Return (X, Y) of the center of cell containing provided text 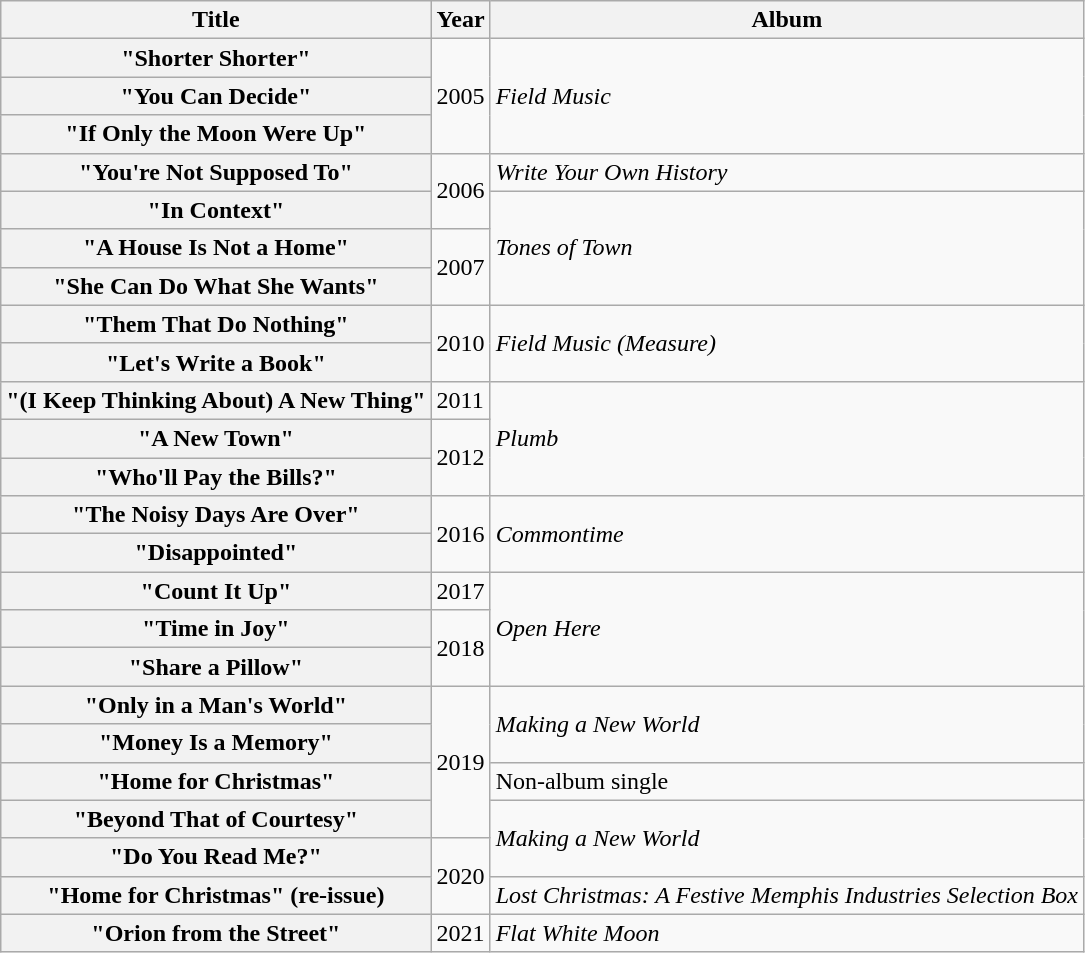
2017 (460, 591)
"Money Is a Memory" (216, 743)
"Count It Up" (216, 591)
"Let's Write a Book" (216, 362)
Field Music (786, 96)
2007 (460, 267)
Tones of Town (786, 248)
"Orion from the Street" (216, 933)
"You're Not Supposed To" (216, 172)
2016 (460, 534)
"A New Town" (216, 438)
"Share a Pillow" (216, 667)
2019 (460, 762)
"Home for Christmas" (re-issue) (216, 895)
"She Can Do What She Wants" (216, 286)
"You Can Decide" (216, 96)
"Do You Read Me?" (216, 857)
"Beyond That of Courtesy" (216, 819)
Field Music (Measure) (786, 343)
2018 (460, 648)
"A House Is Not a Home" (216, 248)
"In Context" (216, 210)
Year (460, 20)
Commontime (786, 534)
2010 (460, 343)
"Them That Do Nothing" (216, 324)
"Disappointed" (216, 553)
2021 (460, 933)
"If Only the Moon Were Up" (216, 134)
Non-album single (786, 781)
2011 (460, 400)
"The Noisy Days Are Over" (216, 515)
2012 (460, 457)
Open Here (786, 629)
2005 (460, 96)
Flat White Moon (786, 933)
Write Your Own History (786, 172)
"(I Keep Thinking About) A New Thing" (216, 400)
Album (786, 20)
"Shorter Shorter" (216, 58)
"Time in Joy" (216, 629)
Title (216, 20)
Plumb (786, 438)
2006 (460, 191)
Lost Christmas: A Festive Memphis Industries Selection Box (786, 895)
"Home for Christmas" (216, 781)
"Who'll Pay the Bills?" (216, 477)
"Only in a Man's World" (216, 705)
2020 (460, 876)
